Provide the (x, y) coordinate of the cell's center where the given text is located.  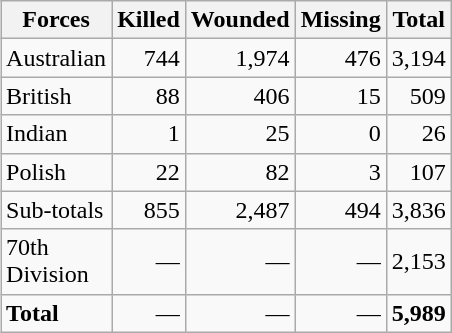
25 (240, 134)
3 (340, 172)
107 (418, 172)
Killed (149, 20)
1,974 (240, 58)
1 (149, 134)
509 (418, 96)
3,194 (418, 58)
5,989 (418, 313)
Indian (56, 134)
3,836 (418, 210)
Wounded (240, 20)
855 (149, 210)
15 (340, 96)
Forces (56, 20)
476 (340, 58)
82 (240, 172)
British (56, 96)
494 (340, 210)
2,153 (418, 262)
26 (418, 134)
70thDivision (56, 262)
0 (340, 134)
Missing (340, 20)
Australian (56, 58)
406 (240, 96)
Sub-totals (56, 210)
2,487 (240, 210)
22 (149, 172)
88 (149, 96)
Polish (56, 172)
744 (149, 58)
